Output the (X, Y) coordinate of the center of the cell containing the given text.  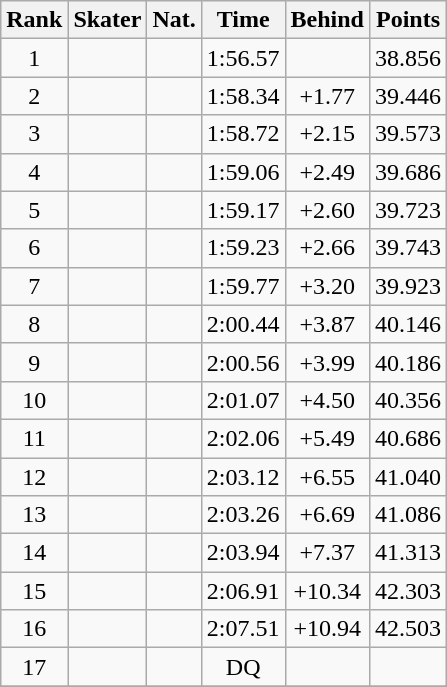
2 (34, 96)
17 (34, 667)
2:00.56 (243, 362)
41.313 (408, 553)
40.686 (408, 438)
1:56.57 (243, 58)
15 (34, 591)
41.086 (408, 515)
2:03.12 (243, 477)
1:59.06 (243, 172)
8 (34, 324)
38.856 (408, 58)
Points (408, 20)
+6.55 (327, 477)
+3.87 (327, 324)
+5.49 (327, 438)
1:59.77 (243, 286)
+2.60 (327, 210)
42.503 (408, 629)
14 (34, 553)
7 (34, 286)
5 (34, 210)
41.040 (408, 477)
39.686 (408, 172)
+2.15 (327, 134)
+1.77 (327, 96)
16 (34, 629)
1:59.23 (243, 248)
2:03.26 (243, 515)
10 (34, 400)
+2.66 (327, 248)
Behind (327, 20)
Time (243, 20)
+2.49 (327, 172)
1:59.17 (243, 210)
+7.37 (327, 553)
DQ (243, 667)
+3.99 (327, 362)
1:58.72 (243, 134)
2:06.91 (243, 591)
39.446 (408, 96)
39.723 (408, 210)
2:07.51 (243, 629)
40.186 (408, 362)
12 (34, 477)
39.573 (408, 134)
+6.69 (327, 515)
11 (34, 438)
40.146 (408, 324)
Rank (34, 20)
6 (34, 248)
+4.50 (327, 400)
+10.94 (327, 629)
3 (34, 134)
+10.34 (327, 591)
2:03.94 (243, 553)
2:02.06 (243, 438)
1 (34, 58)
2:01.07 (243, 400)
2:00.44 (243, 324)
13 (34, 515)
40.356 (408, 400)
+3.20 (327, 286)
39.923 (408, 286)
9 (34, 362)
Nat. (174, 20)
1:58.34 (243, 96)
4 (34, 172)
42.303 (408, 591)
Skater (108, 20)
39.743 (408, 248)
